Identify which cell holds the provided text, then report its [x, y] central coordinate. 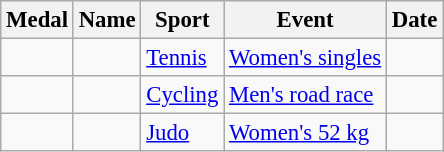
Men's road race [306, 95]
Tennis [182, 58]
Date [414, 20]
Sport [182, 20]
Cycling [182, 95]
Medal [38, 20]
Women's singles [306, 58]
Judo [182, 133]
Event [306, 20]
Women's 52 kg [306, 133]
Name [107, 20]
